Determine the (X, Y) coordinate at the center of the cell enclosing the given text.  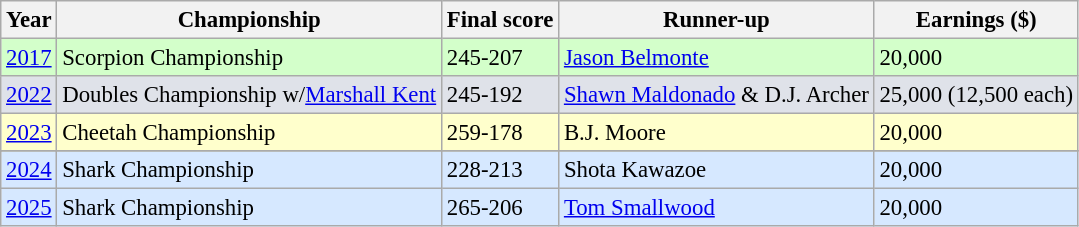
245-192 (500, 95)
2024 (29, 170)
2017 (29, 58)
259-178 (500, 133)
Earnings ($) (976, 20)
Scorpion Championship (250, 58)
Shota Kawazoe (717, 170)
25,000 (12,500 each) (976, 95)
Cheetah Championship (250, 133)
265-206 (500, 208)
Championship (250, 20)
228-213 (500, 170)
Runner-up (717, 20)
2025 (29, 208)
Year (29, 20)
2022 (29, 95)
Tom Smallwood (717, 208)
Final score (500, 20)
Shawn Maldonado & D.J. Archer (717, 95)
Doubles Championship w/Marshall Kent (250, 95)
Jason Belmonte (717, 58)
B.J. Moore (717, 133)
2023 (29, 133)
245-207 (500, 58)
